Identify which cell holds the provided text, then report its (X, Y) central coordinate. 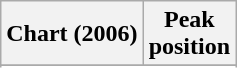
Peakposition (189, 34)
Chart (2006) (72, 34)
